Output the [X, Y] coordinate of the center of the cell containing the given text.  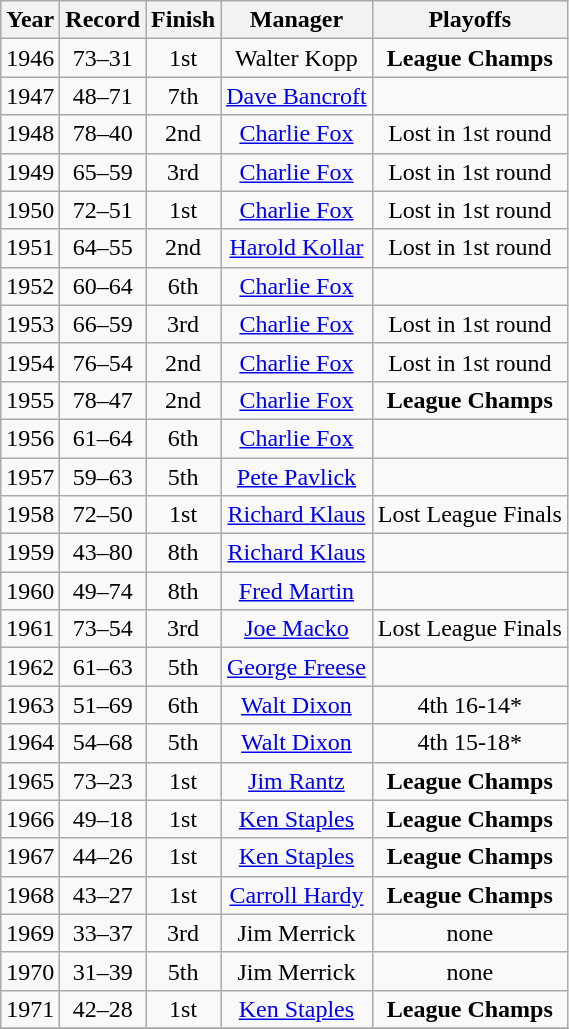
Finish [184, 20]
Fred Martin [297, 591]
1964 [30, 743]
1969 [30, 933]
1948 [30, 134]
59–63 [103, 477]
64–55 [103, 248]
72–50 [103, 515]
76–54 [103, 362]
78–47 [103, 400]
1953 [30, 324]
1958 [30, 515]
1968 [30, 895]
Walter Kopp [297, 58]
44–26 [103, 857]
66–59 [103, 324]
Playoffs [470, 20]
49–74 [103, 591]
60–64 [103, 286]
78–40 [103, 134]
48–71 [103, 96]
61–64 [103, 438]
1946 [30, 58]
1957 [30, 477]
Dave Bancroft [297, 96]
7th [184, 96]
4th 15-18* [470, 743]
61–63 [103, 667]
33–37 [103, 933]
1951 [30, 248]
4th 16-14* [470, 705]
1970 [30, 971]
54–68 [103, 743]
1967 [30, 857]
72–51 [103, 210]
Harold Kollar [297, 248]
1949 [30, 172]
Carroll Hardy [297, 895]
43–27 [103, 895]
1954 [30, 362]
1960 [30, 591]
1966 [30, 819]
Pete Pavlick [297, 477]
43–80 [103, 553]
49–18 [103, 819]
1947 [30, 96]
1955 [30, 400]
51–69 [103, 705]
1961 [30, 629]
1962 [30, 667]
Year [30, 20]
42–28 [103, 1009]
Record [103, 20]
73–31 [103, 58]
1956 [30, 438]
31–39 [103, 971]
1965 [30, 781]
1959 [30, 553]
Manager [297, 20]
73–54 [103, 629]
73–23 [103, 781]
1971 [30, 1009]
Jim Rantz [297, 781]
Joe Macko [297, 629]
George Freese [297, 667]
1952 [30, 286]
1950 [30, 210]
1963 [30, 705]
65–59 [103, 172]
